Capture the cell that displays the provided text and extract its (X, Y) central coordinate. 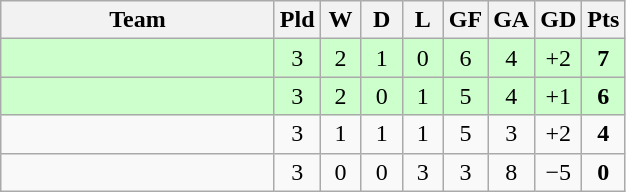
Pld (297, 20)
Pts (604, 20)
L (422, 20)
GA (512, 20)
Team (138, 20)
D (382, 20)
−5 (558, 172)
GF (465, 20)
W (340, 20)
GD (558, 20)
7 (604, 58)
8 (512, 172)
+1 (558, 96)
